Identify which cell holds the provided text, then report its [x, y] central coordinate. 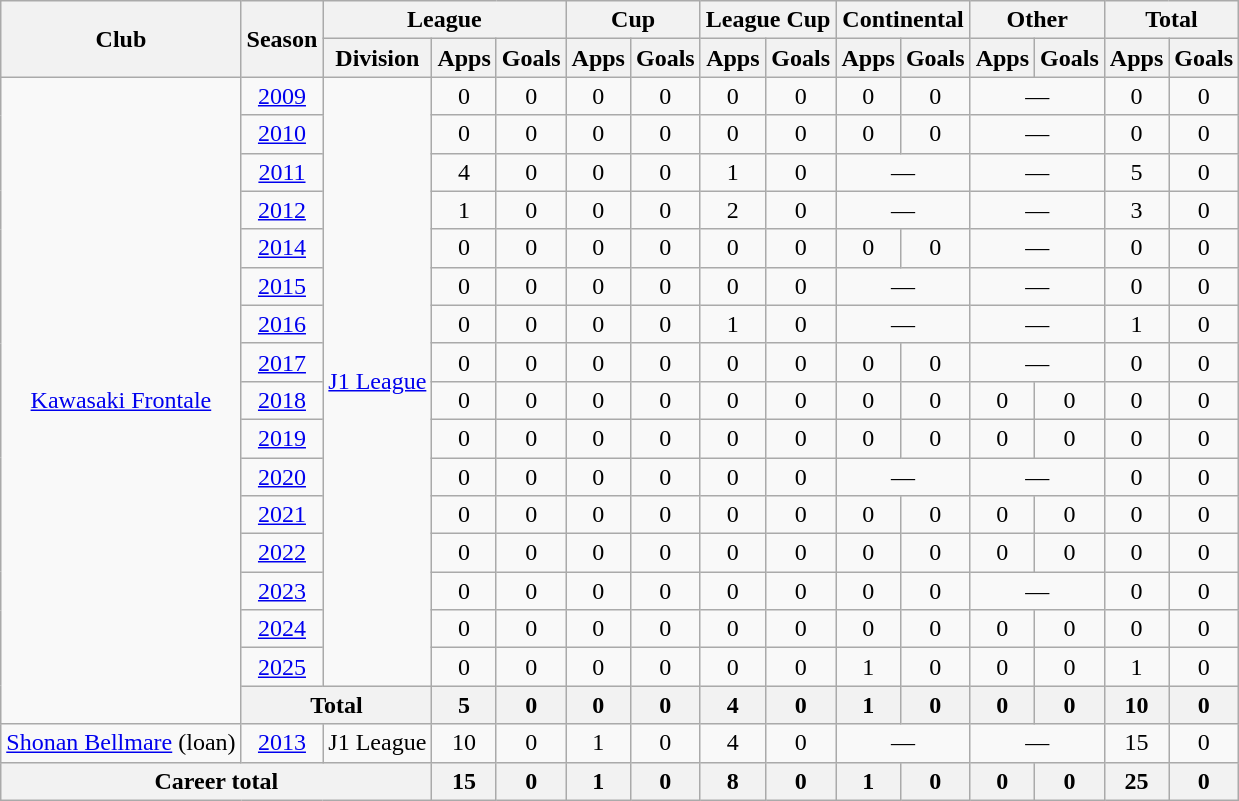
League Cup [768, 20]
Season [282, 39]
2021 [282, 515]
Shonan Bellmare (loan) [121, 743]
Kawasaki Frontale [121, 400]
2009 [282, 96]
2018 [282, 400]
Division [378, 58]
2010 [282, 134]
2 [732, 210]
2025 [282, 667]
Continental [903, 20]
3 [1136, 210]
2012 [282, 210]
Other [1037, 20]
2020 [282, 477]
25 [1136, 781]
2015 [282, 286]
2014 [282, 248]
2023 [282, 591]
2011 [282, 172]
2024 [282, 629]
2016 [282, 324]
Career total [216, 781]
2019 [282, 438]
8 [732, 781]
Club [121, 39]
2022 [282, 553]
2013 [282, 743]
2017 [282, 362]
League [444, 20]
Cup [633, 20]
